Output the (x, y) coordinate of the center of the cell containing the given text.  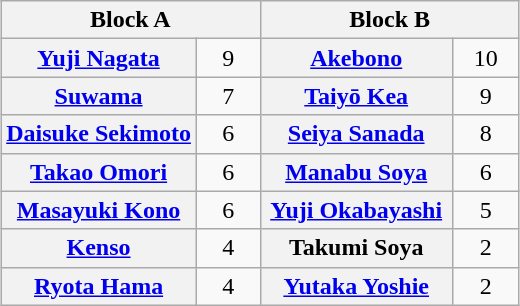
Yutaka Yoshie (356, 286)
Block A (130, 20)
5 (486, 210)
Seiya Sanada (356, 134)
Akebono (356, 58)
Daisuke Sekimoto (99, 134)
Taiyō Kea (356, 96)
Kenso (99, 248)
Yuji Okabayashi (356, 210)
8 (486, 134)
Suwama (99, 96)
7 (228, 96)
Ryota Hama (99, 286)
Block B (390, 20)
Masayuki Kono (99, 210)
Takumi Soya (356, 248)
Takao Omori (99, 172)
10 (486, 58)
Yuji Nagata (99, 58)
Manabu Soya (356, 172)
